Identify which cell holds the provided text, then report its (x, y) central coordinate. 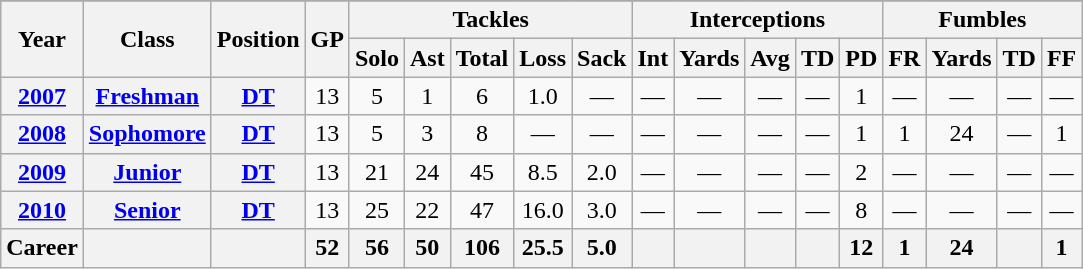
Freshman (147, 96)
45 (482, 172)
6 (482, 96)
Position (258, 39)
3 (428, 134)
16.0 (543, 210)
Int (653, 58)
1.0 (543, 96)
2 (862, 172)
FF (1061, 58)
3.0 (602, 210)
2009 (42, 172)
Interceptions (758, 20)
47 (482, 210)
Avg (770, 58)
5.0 (602, 248)
Ast (428, 58)
PD (862, 58)
12 (862, 248)
Sack (602, 58)
2007 (42, 96)
Career (42, 248)
FR (904, 58)
GP (327, 39)
Tackles (490, 20)
25.5 (543, 248)
2.0 (602, 172)
2008 (42, 134)
21 (376, 172)
Sophomore (147, 134)
50 (428, 248)
Loss (543, 58)
2010 (42, 210)
25 (376, 210)
Fumbles (982, 20)
Total (482, 58)
Senior (147, 210)
Junior (147, 172)
56 (376, 248)
8.5 (543, 172)
Year (42, 39)
Solo (376, 58)
52 (327, 248)
22 (428, 210)
Class (147, 39)
106 (482, 248)
